Locate the cell with the specified text and output its [x, y] center coordinate. 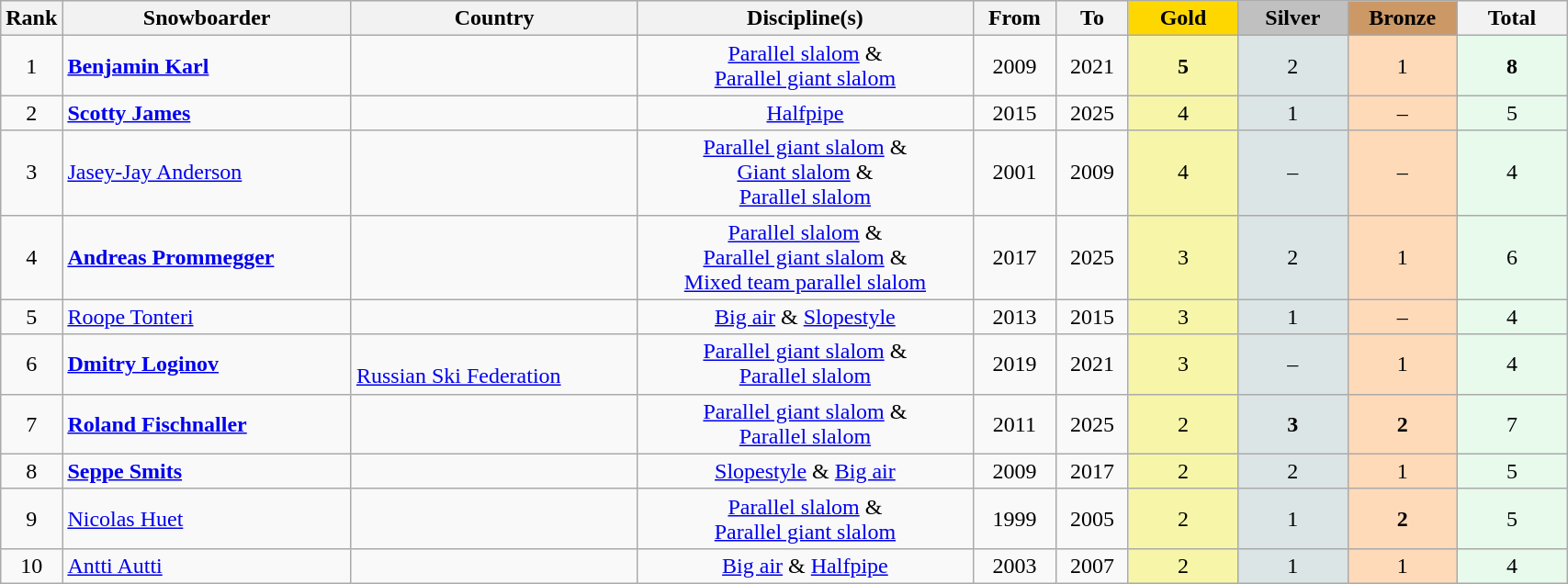
1999 [1014, 518]
Big air & Halfpipe [805, 566]
Roope Tonteri [208, 317]
Seppe Smits [208, 471]
2001 [1014, 173]
10 [31, 566]
Discipline(s) [805, 18]
Roland Fischnaller [208, 424]
Jasey-Jay Anderson [208, 173]
From [1014, 18]
Big air & Slopestyle [805, 317]
2013 [1014, 317]
Nicolas Huet [208, 518]
2011 [1014, 424]
Dmitry Loginov [208, 364]
Bronze [1402, 18]
9 [31, 518]
Gold [1183, 18]
Antti Autti [208, 566]
Halfpipe [805, 113]
Country [494, 18]
Russian Ski Federation [494, 364]
To [1093, 18]
Total [1512, 18]
Rank [31, 18]
2019 [1014, 364]
2005 [1093, 518]
2007 [1093, 566]
Parallel slalom &Parallel giant slalom &Mixed team parallel slalom [805, 257]
Scotty James [208, 113]
Andreas Prommegger [208, 257]
Silver [1293, 18]
Snowboarder [208, 18]
Parallel giant slalom &Giant slalom &Parallel slalom [805, 173]
Slopestyle & Big air [805, 471]
Benjamin Karl [208, 66]
2003 [1014, 566]
